Identify which cell holds the provided text, then report its [x, y] central coordinate. 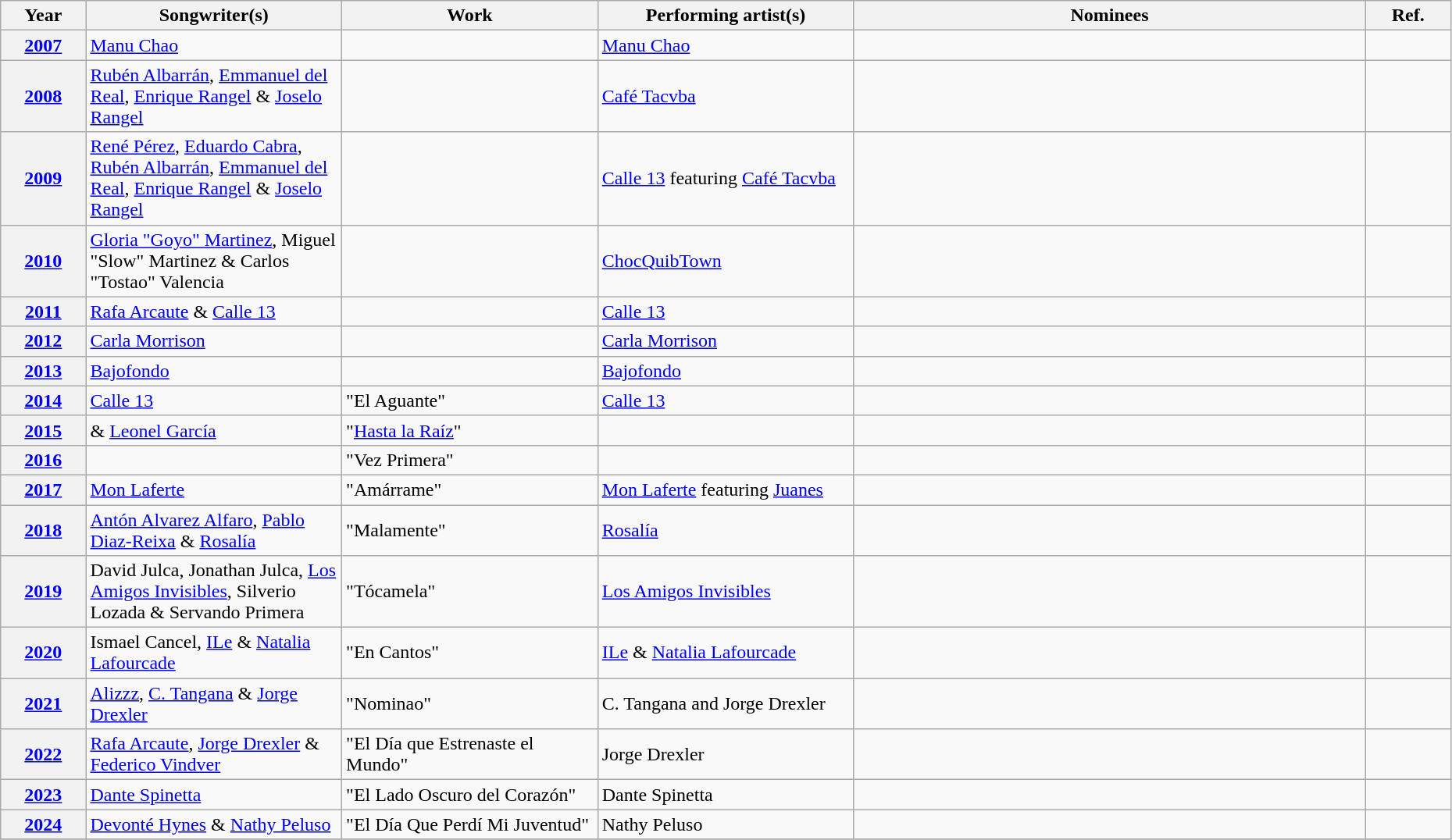
"En Cantos" [470, 653]
2015 [44, 430]
"Hasta la Raíz" [470, 430]
Rafa Arcaute & Calle 13 [214, 311]
Songwriter(s) [214, 16]
ChocQuibTown [726, 261]
2010 [44, 261]
ILe & Natalia Lafourcade [726, 653]
Ismael Cancel, ILe & Natalia Lafourcade [214, 653]
Ref. [1407, 16]
2013 [44, 371]
2023 [44, 795]
Alizzz, C. Tangana & Jorge Drexler [214, 704]
Café Tacvba [726, 96]
2016 [44, 460]
"Amárrame" [470, 489]
Devonté Hynes & Nathy Peluso [214, 824]
2019 [44, 592]
C. Tangana and Jorge Drexler [726, 704]
"Nominao" [470, 704]
"El Lado Oscuro del Corazón" [470, 795]
Rafa Arcaute, Jorge Drexler & Federico Vindver [214, 754]
2009 [44, 178]
Rosalía [726, 529]
Work [470, 16]
& Leonel García [214, 430]
Los Amigos Invisibles [726, 592]
Mon Laferte featuring Juanes [726, 489]
2022 [44, 754]
2024 [44, 824]
2018 [44, 529]
Gloria "Goyo" Martinez, Miguel "Slow" Martinez & Carlos "Tostao" Valencia [214, 261]
René Pérez, Eduardo Cabra, Rubén Albarrán, Emmanuel del Real, Enrique Rangel & Joselo Rangel [214, 178]
Jorge Drexler [726, 754]
Rubén Albarrán, Emmanuel del Real, Enrique Rangel & Joselo Rangel [214, 96]
2017 [44, 489]
Nominees [1109, 16]
"Tócamela" [470, 592]
David Julca, Jonathan Julca, Los Amigos Invisibles, Silverio Lozada & Servando Primera [214, 592]
Calle 13 featuring Café Tacvba [726, 178]
2007 [44, 45]
2020 [44, 653]
2021 [44, 704]
Nathy Peluso [726, 824]
Year [44, 16]
2008 [44, 96]
"El Aguante" [470, 400]
2011 [44, 311]
Performing artist(s) [726, 16]
Mon Laferte [214, 489]
2012 [44, 341]
"El Día que Estrenaste el Mundo" [470, 754]
"Vez Primera" [470, 460]
Antón Alvarez Alfaro, Pablo Diaz-Reixa & Rosalía [214, 529]
2014 [44, 400]
"Malamente" [470, 529]
"El Día Que Perdí Mi Juventud" [470, 824]
